Capture the cell that displays the provided text and extract its [X, Y] central coordinate. 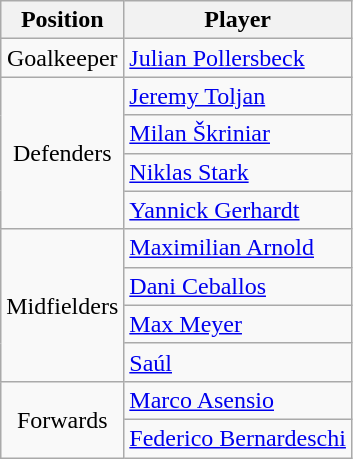
Defenders [62, 153]
Saúl [238, 362]
Yannick Gerhardt [238, 210]
Position [62, 20]
Milan Škriniar [238, 134]
Julian Pollersbeck [238, 58]
Federico Bernardeschi [238, 438]
Marco Asensio [238, 400]
Maximilian Arnold [238, 248]
Niklas Stark [238, 172]
Goalkeeper [62, 58]
Player [238, 20]
Forwards [62, 419]
Max Meyer [238, 324]
Midfielders [62, 305]
Jeremy Toljan [238, 96]
Dani Ceballos [238, 286]
